Provide the (x, y) coordinate of the cell's center where the given text is located.  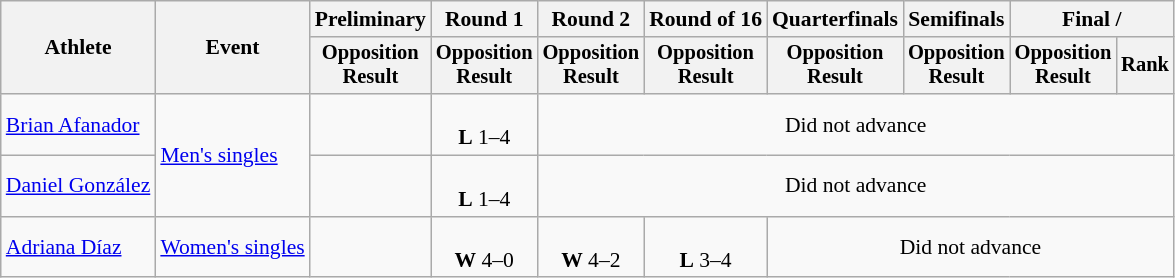
Preliminary (370, 19)
Rank (1145, 66)
Semifinals (956, 19)
Athlete (78, 48)
Women's singles (232, 248)
W 4–2 (592, 248)
Adriana Díaz (78, 248)
Men's singles (232, 155)
Quarterfinals (835, 19)
Round of 16 (706, 19)
Event (232, 48)
Round 1 (484, 19)
Brian Afanador (78, 124)
L 3–4 (706, 248)
Daniel González (78, 186)
Final / (1092, 19)
W 4–0 (484, 248)
Round 2 (592, 19)
